Extract the (X, Y) coordinate from the center of the cell holding the provided text.  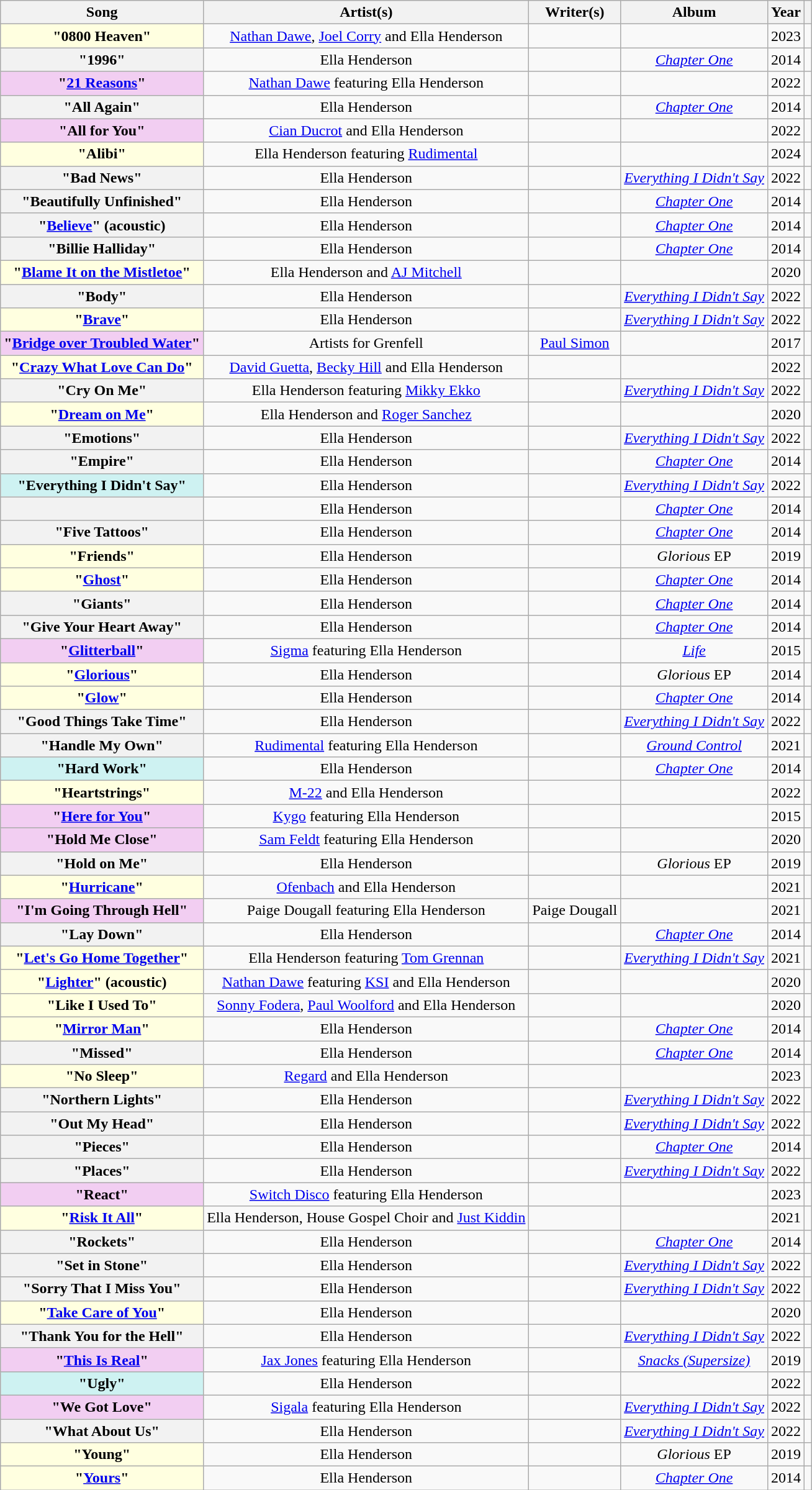
Paul Simon (575, 343)
Paige Dougall featuring Ella Henderson (366, 911)
Ella Henderson, House Gospel Choir and Just Kiddin (366, 1218)
"Young" (102, 1455)
"React" (102, 1194)
"Alibi" (102, 154)
Sigala featuring Ella Henderson (366, 1407)
Ground Control (694, 745)
Kygo featuring Ella Henderson (366, 816)
Regard and Ella Henderson (366, 1076)
Artists for Grenfell (366, 343)
"This Is Real" (102, 1360)
"Lighter" (acoustic) (102, 981)
Writer(s) (575, 12)
"Bad News" (102, 178)
"Good Things Take Time" (102, 722)
2024 (786, 154)
"Glitterball" (102, 650)
"Yours" (102, 1478)
Cian Ducrot and Ella Henderson (366, 130)
"Risk It All" (102, 1218)
"Hold Me Close" (102, 840)
"Northern Lights" (102, 1100)
Song (102, 12)
"1996" (102, 60)
"Glorious" (102, 674)
"Everything I Didn't Say" (102, 485)
"21 Reasons" (102, 83)
Jax Jones featuring Ella Henderson (366, 1360)
"No Sleep" (102, 1076)
Switch Disco featuring Ella Henderson (366, 1194)
David Guetta, Becky Hill and Ella Henderson (366, 367)
"Crazy What Love Can Do" (102, 367)
Snacks (Supersize) (694, 1360)
"Mirror Man" (102, 1029)
Sigma featuring Ella Henderson (366, 650)
Nathan Dawe, Joel Corry and Ella Henderson (366, 36)
"Take Care of You" (102, 1312)
"I'm Going Through Hell" (102, 911)
"Heartstrings" (102, 793)
Rudimental featuring Ella Henderson (366, 745)
"Lay Down" (102, 934)
Artist(s) (366, 12)
"Empire" (102, 461)
"Believe" (acoustic) (102, 225)
"Handle My Own" (102, 745)
Ella Henderson featuring Tom Grennan (366, 958)
Ella Henderson and AJ Mitchell (366, 272)
"Blame It on the Mistletoe" (102, 272)
"Brave" (102, 320)
Ella Henderson and Roger Sanchez (366, 414)
Ofenbach and Ella Henderson (366, 887)
"Dream on Me" (102, 414)
"Bridge over Troubled Water" (102, 343)
Ella Henderson featuring Mikky Ekko (366, 391)
"Hurricane" (102, 887)
"Ghost" (102, 579)
"Out My Head" (102, 1124)
"Rockets" (102, 1242)
Ella Henderson featuring Rudimental (366, 154)
"Body" (102, 296)
"Here for You" (102, 816)
"Places" (102, 1171)
"Hard Work" (102, 769)
"Hold on Me" (102, 863)
Album (694, 12)
M-22 and Ella Henderson (366, 793)
"Billie Halliday" (102, 248)
Sam Feldt featuring Ella Henderson (366, 840)
"What About Us" (102, 1430)
"Sorry That I Miss You" (102, 1289)
"Ugly" (102, 1383)
"0800 Heaven" (102, 36)
"Give Your Heart Away" (102, 627)
Nathan Dawe featuring Ella Henderson (366, 83)
"Thank You for the Hell" (102, 1336)
"Pieces" (102, 1147)
"Emotions" (102, 438)
Sonny Fodera, Paul Woolford and Ella Henderson (366, 1005)
"Five Tattoos" (102, 532)
"Cry On Me" (102, 391)
"Missed" (102, 1053)
Year (786, 12)
2017 (786, 343)
Paige Dougall (575, 911)
"All Again" (102, 107)
"We Got Love" (102, 1407)
"Let's Go Home Together" (102, 958)
"Friends" (102, 556)
"Glow" (102, 698)
"Giants" (102, 603)
"Like I Used To" (102, 1005)
"Beautifully Unfinished" (102, 201)
Life (694, 650)
"All for You" (102, 130)
"Set in Stone" (102, 1265)
Nathan Dawe featuring KSI and Ella Henderson (366, 981)
